Detect which cell encompasses the target text, then output its [X, Y] center coordinate. 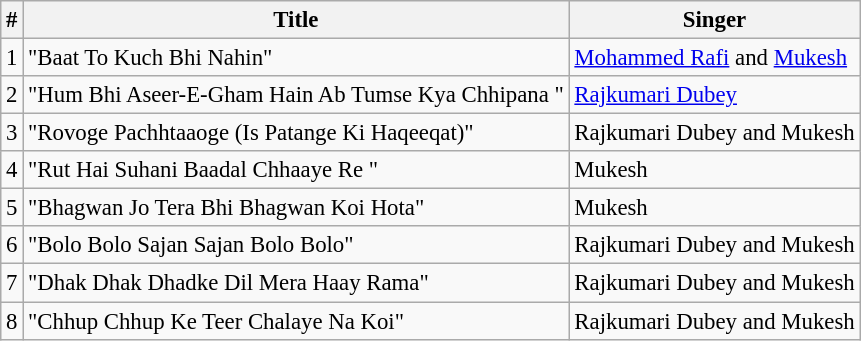
"Dhak Dhak Dhadke Dil Mera Haay Rama" [296, 283]
7 [12, 283]
6 [12, 245]
"Bolo Bolo Sajan Sajan Bolo Bolo" [296, 245]
3 [12, 133]
2 [12, 95]
"Rut Hai Suhani Baadal Chhaaye Re " [296, 170]
4 [12, 170]
Rajkumari Dubey [714, 95]
5 [12, 208]
"Baat To Kuch Bhi Nahin" [296, 58]
1 [12, 58]
"Rovoge Pachhtaaoge (Is Patange Ki Haqeeqat)" [296, 133]
Mohammed Rafi and Mukesh [714, 58]
# [12, 20]
Title [296, 20]
"Chhup Chhup Ke Teer Chalaye Na Koi" [296, 321]
"Hum Bhi Aseer-E-Gham Hain Ab Tumse Kya Chhipana " [296, 95]
"Bhagwan Jo Tera Bhi Bhagwan Koi Hota" [296, 208]
8 [12, 321]
Singer [714, 20]
